From the cell containing the given text, extract its center point as (X, Y) coordinate. 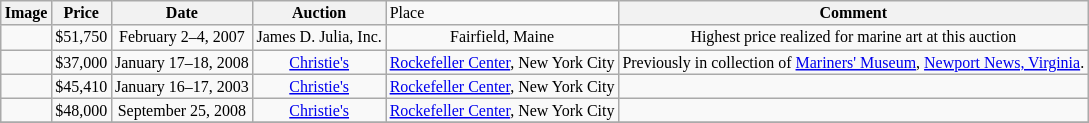
James D. Julia, Inc. (320, 37)
Price (81, 13)
Date (182, 13)
Comment (853, 13)
Highest price realized for marine art at this auction (853, 37)
$48,000 (81, 110)
$51,750 (81, 37)
Image (26, 13)
Previously in collection of Mariners' Museum, Newport News, Virginia. (853, 62)
$45,410 (81, 86)
February 2–4, 2007 (182, 37)
Auction (320, 13)
Place (502, 13)
January 17–18, 2008 (182, 62)
January 16–17, 2003 (182, 86)
September 25, 2008 (182, 110)
Fairfield, Maine (502, 37)
$37,000 (81, 62)
